Capture the cell that displays the provided text and extract its (X, Y) central coordinate. 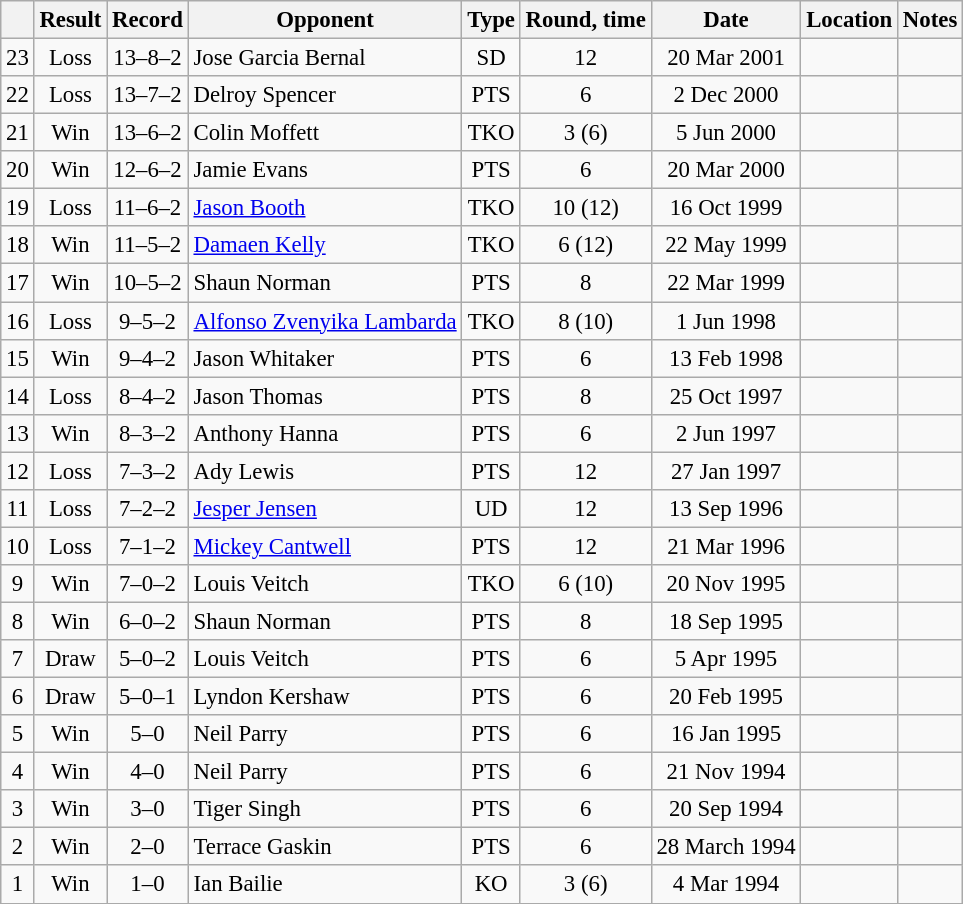
Colin Moffett (325, 133)
5 Apr 1995 (726, 659)
18 Sep 1995 (726, 621)
2 Jun 1997 (726, 433)
5 Jun 2000 (726, 133)
7–2–2 (148, 509)
8–4–2 (148, 396)
13 Feb 1998 (726, 358)
4–0 (148, 772)
KO (491, 885)
20 Feb 1995 (726, 697)
7–1–2 (148, 546)
8–3–2 (148, 433)
20 Mar 2001 (726, 58)
2 Dec 2000 (726, 95)
7–0–2 (148, 584)
11–5–2 (148, 245)
Notes (930, 20)
11 (18, 509)
17 (18, 283)
Jamie Evans (325, 170)
5–0–2 (148, 659)
7–3–2 (148, 471)
1–0 (148, 885)
20 Sep 1994 (726, 809)
13 Sep 1996 (726, 509)
Jason Booth (325, 208)
Date (726, 20)
9 (18, 584)
Opponent (325, 20)
13–7–2 (148, 95)
14 (18, 396)
6–0–2 (148, 621)
Damaen Kelly (325, 245)
16 Oct 1999 (726, 208)
5 (18, 734)
1 (18, 885)
UD (491, 509)
22 May 1999 (726, 245)
1 Jun 1998 (726, 321)
22 (18, 95)
21 Nov 1994 (726, 772)
Mickey Cantwell (325, 546)
12–6–2 (148, 170)
28 March 1994 (726, 847)
Ian Bailie (325, 885)
Type (491, 20)
8 (10) (586, 321)
Alfonso Zvenyika Lambarda (325, 321)
Ady Lewis (325, 471)
2 (18, 847)
Location (850, 20)
10 (18, 546)
20 Mar 2000 (726, 170)
16 (18, 321)
13 (18, 433)
Lyndon Kershaw (325, 697)
23 (18, 58)
Round, time (586, 20)
Record (148, 20)
Jesper Jensen (325, 509)
10 (12) (586, 208)
18 (18, 245)
22 Mar 1999 (726, 283)
Tiger Singh (325, 809)
5–0–1 (148, 697)
21 (18, 133)
3–0 (148, 809)
Result (70, 20)
9–5–2 (148, 321)
21 Mar 1996 (726, 546)
Jose Garcia Bernal (325, 58)
13–6–2 (148, 133)
11–6–2 (148, 208)
13–8–2 (148, 58)
6 (10) (586, 584)
SD (491, 58)
Delroy Spencer (325, 95)
10–5–2 (148, 283)
20 Nov 1995 (726, 584)
4 (18, 772)
4 Mar 1994 (726, 885)
9–4–2 (148, 358)
3 (18, 809)
27 Jan 1997 (726, 471)
6 (12) (586, 245)
Jason Thomas (325, 396)
2–0 (148, 847)
19 (18, 208)
25 Oct 1997 (726, 396)
15 (18, 358)
20 (18, 170)
Jason Whitaker (325, 358)
5–0 (148, 734)
Anthony Hanna (325, 433)
7 (18, 659)
Terrace Gaskin (325, 847)
16 Jan 1995 (726, 734)
